Identify which cell holds the provided text, then report its (X, Y) central coordinate. 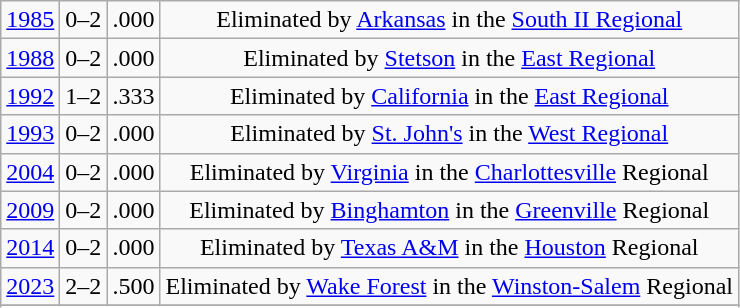
1993 (30, 134)
Eliminated by Stetson in the East Regional (450, 58)
2009 (30, 210)
Eliminated by St. John's in the West Regional (450, 134)
2–2 (84, 286)
Eliminated by Binghamton in the Greenville Regional (450, 210)
Eliminated by Virginia in the Charlottesville Regional (450, 172)
1988 (30, 58)
.500 (134, 286)
1985 (30, 20)
Eliminated by California in the East Regional (450, 96)
Eliminated by Wake Forest in the Winston-Salem Regional (450, 286)
Eliminated by Arkansas in the South II Regional (450, 20)
1–2 (84, 96)
2023 (30, 286)
2004 (30, 172)
1992 (30, 96)
2014 (30, 248)
Eliminated by Texas A&M in the Houston Regional (450, 248)
.333 (134, 96)
